Scan for the cell matching the given text and deliver its (x, y) coordinate at center. 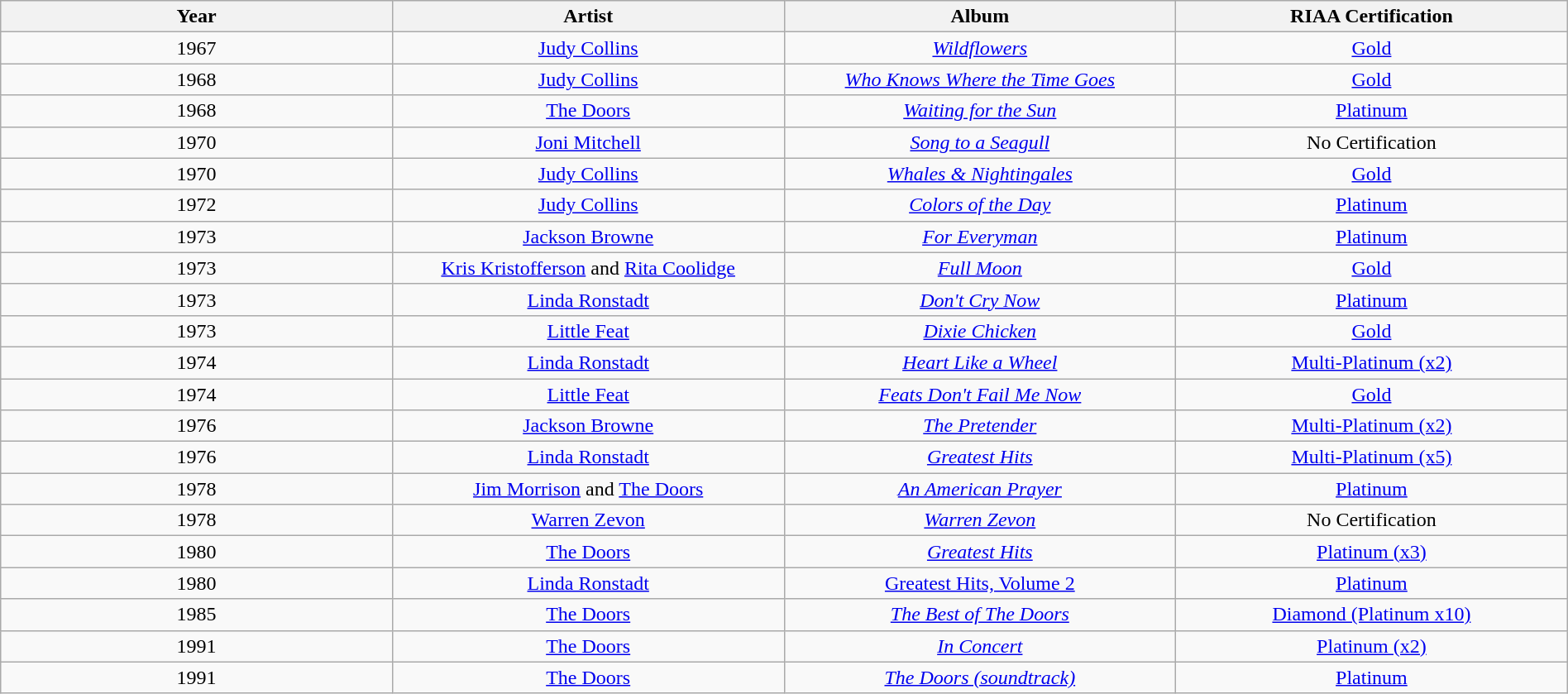
Whales & Nightingales (980, 174)
Full Moon (980, 268)
Colors of the Day (980, 205)
Waiting for the Sun (980, 111)
Wildflowers (980, 48)
1985 (197, 615)
Diamond (Platinum x10) (1372, 615)
RIAA Certification (1372, 17)
Kris Kristofferson and Rita Coolidge (588, 268)
Jim Morrison and The Doors (588, 489)
Heart Like a Wheel (980, 362)
The Pretender (980, 426)
The Best of The Doors (980, 615)
In Concert (980, 646)
Multi-Platinum (x5) (1372, 457)
Album (980, 17)
Artist (588, 17)
Feats Don't Fail Me Now (980, 395)
Greatest Hits, Volume 2 (980, 583)
Dixie Chicken (980, 331)
Platinum (x2) (1372, 646)
Platinum (x3) (1372, 552)
Who Knows Where the Time Goes (980, 79)
1967 (197, 48)
Year (197, 17)
An American Prayer (980, 489)
1972 (197, 205)
The Doors (soundtrack) (980, 677)
Song to a Seagull (980, 142)
For Everyman (980, 237)
Joni Mitchell (588, 142)
Don't Cry Now (980, 299)
